Capture the cell that displays the provided text and extract its [x, y] central coordinate. 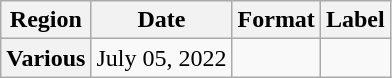
Region [46, 20]
Date [162, 20]
Label [355, 20]
Format [276, 20]
Various [46, 58]
July 05, 2022 [162, 58]
